Scan for the cell matching the given text and deliver its [x, y] coordinate at center. 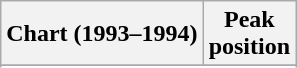
Chart (1993–1994) [102, 34]
Peakposition [249, 34]
